Extract the (x, y) coordinate from the center of the cell holding the provided text.  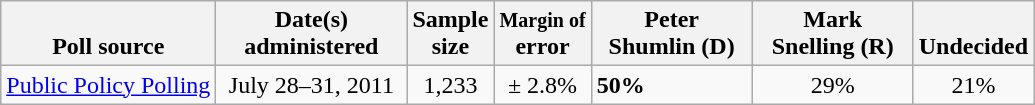
Public Policy Polling (108, 85)
Samplesize (450, 34)
1,233 (450, 85)
Margin oferror (542, 34)
July 28–31, 2011 (312, 85)
29% (832, 85)
21% (973, 85)
Date(s)administered (312, 34)
Poll source (108, 34)
PeterShumlin (D) (672, 34)
Undecided (973, 34)
MarkSnelling (R) (832, 34)
± 2.8% (542, 85)
50% (672, 85)
